Return [x, y] of the center of cell containing provided text 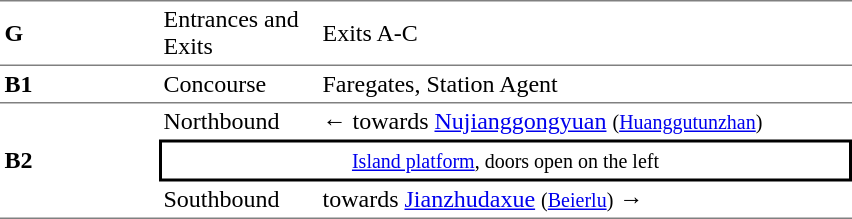
Faregates, Station Agent [585, 85]
Concourse [238, 85]
Island platform, doors open on the left [506, 161]
Exits A-C [585, 33]
Northbound [238, 122]
← towards Nujianggongyuan (Huanggutunzhan) [585, 122]
G [80, 33]
Entrances and Exits [238, 33]
B1 [80, 85]
